Provide the [X, Y] coordinate of the cell's center where the given text is located.  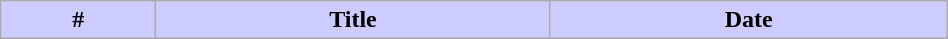
Title [353, 20]
# [78, 20]
Date [748, 20]
